Provide the [x, y] coordinate of the cell's center where the given text is located.  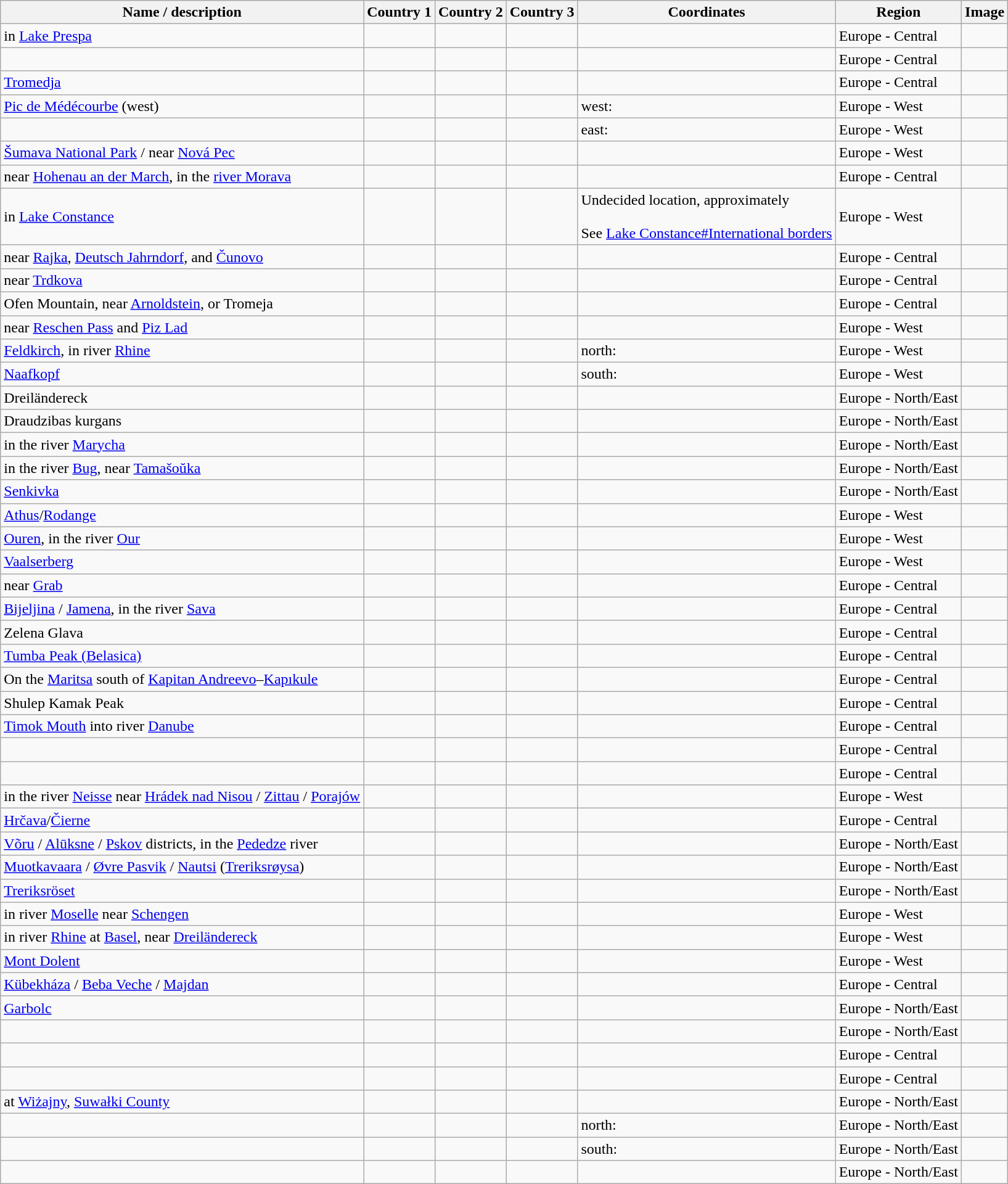
near Trdkova [182, 280]
Name / description [182, 12]
Garbolc [182, 1008]
Region [898, 12]
in the river Neisse near Hrádek nad Nisou / Zittau / Porajów [182, 797]
Zelena Glava [182, 632]
Shulep Kamak Peak [182, 702]
Pic de Médécourbe (west) [182, 106]
Võru / Alūksne / Pskov districts, in the Pededze river [182, 844]
west: [707, 106]
Naafkopf [182, 374]
Šumava National Park / near Nová Pec [182, 153]
near Rajka, Deutsch Jahrndorf, and Čunovo [182, 257]
in the river Marycha [182, 445]
Country 1 [400, 12]
Tumba Peak (Belasica) [182, 656]
Hrčava/Čierne [182, 820]
in the river Bug, near Tamašoŭka [182, 468]
Undecided location, approximately See Lake Constance#International borders [707, 216]
at Wiżajny, Suwałki County [182, 1102]
east: [707, 129]
Tromedja [182, 83]
near Reschen Pass and Piz Lad [182, 327]
Ofen Mountain, near Arnoldstein, or Tromeja [182, 303]
in Lake Prespa [182, 36]
near Hohenau an der March, in the river Morava [182, 176]
Kübekháza / Beba Veche / Majdan [182, 984]
Vaalserberg [182, 562]
Timok Mouth into river Danube [182, 726]
near Grab [182, 585]
Feldkirch, in river Rhine [182, 351]
On the Maritsa south of Kapitan Andreevo–Kapıkule [182, 679]
Bijeljina / Jamena, in the river Sava [182, 609]
Athus/Rodange [182, 515]
Country 3 [542, 12]
Image [985, 12]
Dreiländereck [182, 398]
Ouren, in the river Our [182, 538]
Senkivka [182, 491]
Treriksröset [182, 890]
Country 2 [470, 12]
in river Rhine at Basel, near Dreiländereck [182, 937]
Muotkavaara / Øvre Pasvik / Nautsi (Treriksrøysa) [182, 867]
in Lake Constance [182, 216]
Mont Dolent [182, 961]
in river Moselle near Schengen [182, 914]
Coordinates [707, 12]
Draudzibas kurgans [182, 421]
